Detect which cell encompasses the target text, then output its [X, Y] center coordinate. 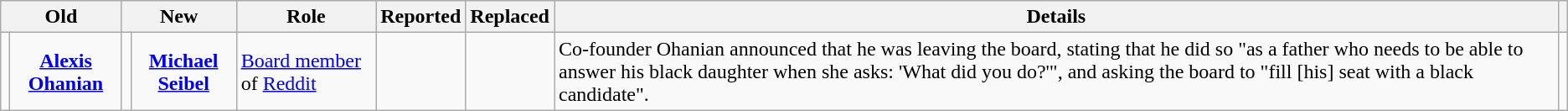
Details [1057, 17]
New [179, 17]
Replaced [510, 17]
Michael Seibel [183, 71]
Alexis Ohanian [65, 71]
Reported [420, 17]
Role [307, 17]
Old [61, 17]
Board member of Reddit [307, 71]
